Determine the (X, Y) coordinate at the center of the cell enclosing the given text.  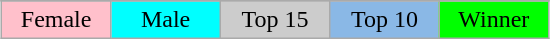
Male (166, 20)
Female (56, 20)
Top 15 (274, 20)
Winner (494, 20)
Top 10 (384, 20)
